Capture the cell that displays the provided text and extract its (x, y) central coordinate. 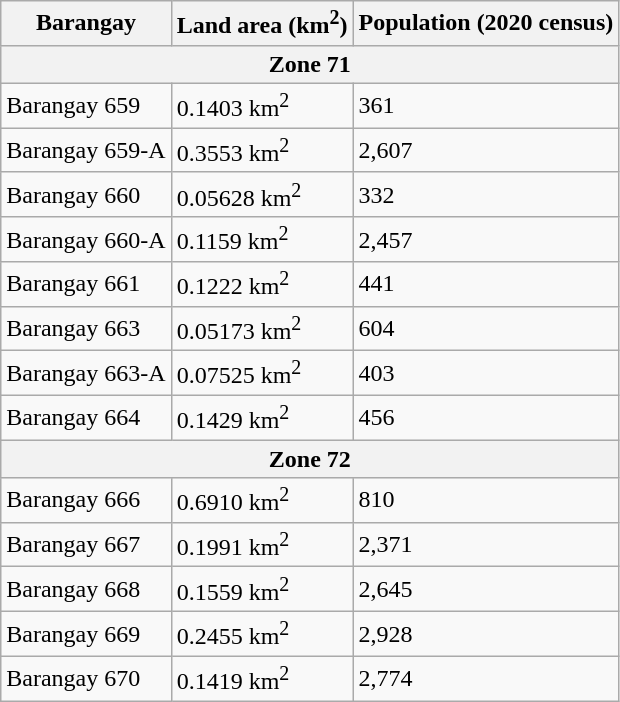
0.05628 km2 (262, 194)
Barangay 660-A (86, 240)
0.1419 km2 (262, 678)
0.1429 km2 (262, 418)
2,607 (486, 150)
Barangay 667 (86, 544)
Barangay 659 (86, 106)
Barangay 666 (86, 500)
Population (2020 census) (486, 24)
Barangay 659-A (86, 150)
Barangay 668 (86, 590)
810 (486, 500)
0.1159 km2 (262, 240)
0.1991 km2 (262, 544)
Barangay (86, 24)
332 (486, 194)
2,371 (486, 544)
Zone 72 (310, 459)
2,774 (486, 678)
403 (486, 374)
2,645 (486, 590)
Barangay 663 (86, 328)
441 (486, 284)
Barangay 664 (86, 418)
Barangay 660 (86, 194)
Barangay 669 (86, 634)
0.1222 km2 (262, 284)
Barangay 663-A (86, 374)
604 (486, 328)
456 (486, 418)
0.07525 km2 (262, 374)
Barangay 661 (86, 284)
Land area (km2) (262, 24)
Barangay 670 (86, 678)
0.1403 km2 (262, 106)
0.6910 km2 (262, 500)
2,457 (486, 240)
2,928 (486, 634)
361 (486, 106)
0.2455 km2 (262, 634)
0.05173 km2 (262, 328)
0.3553 km2 (262, 150)
0.1559 km2 (262, 590)
Zone 71 (310, 64)
